Determine the (x, y) coordinate at the center of the cell enclosing the given text.  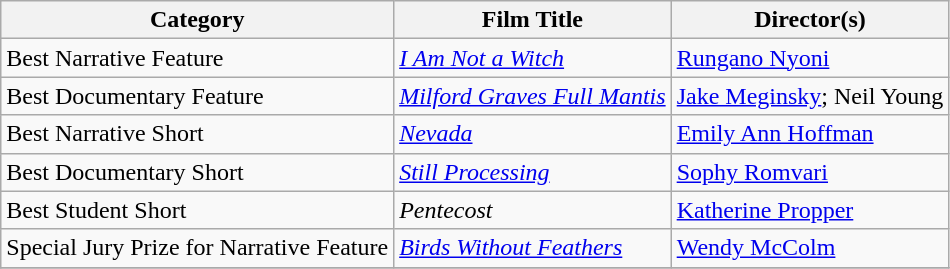
Category (198, 20)
Nevada (533, 134)
Special Jury Prize for Narrative Feature (198, 248)
Emily Ann Hoffman (810, 134)
Sophy Romvari (810, 172)
Rungano Nyoni (810, 58)
Milford Graves Full Mantis (533, 96)
Best Documentary Feature (198, 96)
Film Title (533, 20)
Jake Meginsky; Neil Young (810, 96)
Katherine Propper (810, 210)
Director(s) (810, 20)
Best Documentary Short (198, 172)
Wendy McColm (810, 248)
Birds Without Feathers (533, 248)
Best Student Short (198, 210)
Best Narrative Short (198, 134)
Best Narrative Feature (198, 58)
Pentecost (533, 210)
Still Processing (533, 172)
I Am Not a Witch (533, 58)
